Find where the given text appears and provide that cell's center as [x, y] coordinate. 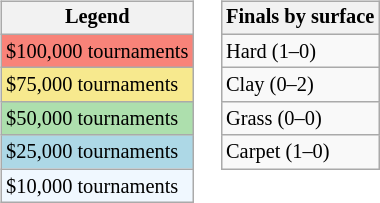
$50,000 tournaments [97, 119]
Finals by surface [300, 18]
Clay (0–2) [300, 85]
$75,000 tournaments [97, 85]
Legend [97, 18]
$100,000 tournaments [97, 51]
Hard (1–0) [300, 51]
$25,000 tournaments [97, 152]
Carpet (1–0) [300, 152]
$10,000 tournaments [97, 186]
Grass (0–0) [300, 119]
